From the cell containing the given text, extract its center point as [X, Y] coordinate. 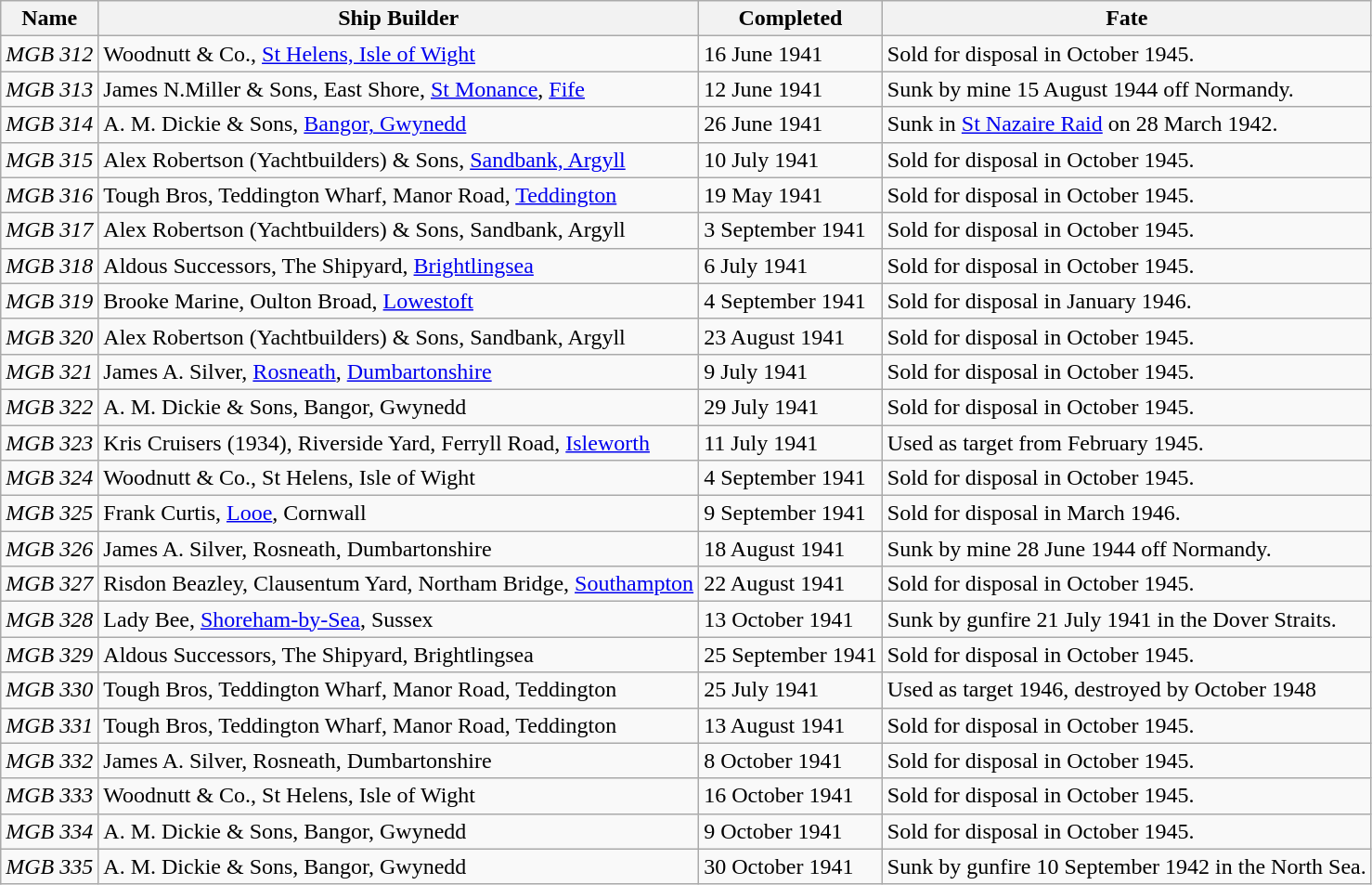
19 May 1941 [791, 195]
9 September 1941 [791, 514]
Name [50, 19]
MGB 332 [50, 761]
MGB 320 [50, 336]
13 August 1941 [791, 725]
9 October 1941 [791, 831]
MGB 335 [50, 866]
8 October 1941 [791, 761]
MGB 324 [50, 478]
12 June 1941 [791, 89]
13 October 1941 [791, 619]
MGB 316 [50, 195]
Brooke Marine, Oulton Broad, Lowestoft [399, 301]
Frank Curtis, Looe, Cornwall [399, 514]
MGB 330 [50, 690]
3 September 1941 [791, 230]
Sunk by gunfire 21 July 1941 in the Dover Straits. [1127, 619]
6 July 1941 [791, 266]
22 August 1941 [791, 584]
Sold for disposal in March 1946. [1127, 514]
MGB 315 [50, 160]
Sold for disposal in January 1946. [1127, 301]
MGB 329 [50, 655]
MGB 312 [50, 54]
16 October 1941 [791, 796]
MGB 313 [50, 89]
MGB 331 [50, 725]
30 October 1941 [791, 866]
Lady Bee, Shoreham-by-Sea, Sussex [399, 619]
16 June 1941 [791, 54]
MGB 325 [50, 514]
MGB 314 [50, 124]
MGB 322 [50, 407]
Sunk by gunfire 10 September 1942 in the North Sea. [1127, 866]
MGB 334 [50, 831]
MGB 317 [50, 230]
MGB 326 [50, 549]
Completed [791, 19]
25 September 1941 [791, 655]
Used as target 1946, destroyed by October 1948 [1127, 690]
Ship Builder [399, 19]
MGB 328 [50, 619]
Sunk in St Nazaire Raid on 28 March 1942. [1127, 124]
MGB 323 [50, 443]
29 July 1941 [791, 407]
Sunk by mine 15 August 1944 off Normandy. [1127, 89]
18 August 1941 [791, 549]
MGB 319 [50, 301]
James N.Miller & Sons, East Shore, St Monance, Fife [399, 89]
Used as target from February 1945. [1127, 443]
MGB 333 [50, 796]
26 June 1941 [791, 124]
10 July 1941 [791, 160]
23 August 1941 [791, 336]
MGB 321 [50, 371]
9 July 1941 [791, 371]
Fate [1127, 19]
Sunk by mine 28 June 1944 off Normandy. [1127, 549]
MGB 327 [50, 584]
Kris Cruisers (1934), Riverside Yard, Ferryll Road, Isleworth [399, 443]
11 July 1941 [791, 443]
Risdon Beazley, Clausentum Yard, Northam Bridge, Southampton [399, 584]
25 July 1941 [791, 690]
MGB 318 [50, 266]
